Identify which cell holds the provided text, then report its (x, y) central coordinate. 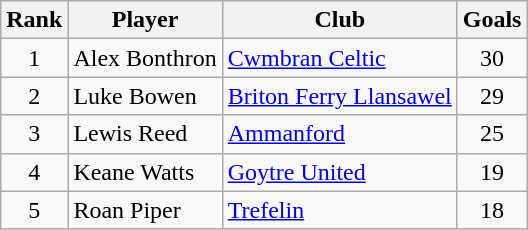
1 (34, 58)
Keane Watts (145, 172)
Goytre United (340, 172)
Club (340, 20)
19 (492, 172)
Rank (34, 20)
Alex Bonthron (145, 58)
29 (492, 96)
Briton Ferry Llansawel (340, 96)
5 (34, 210)
Trefelin (340, 210)
Ammanford (340, 134)
3 (34, 134)
30 (492, 58)
Luke Bowen (145, 96)
2 (34, 96)
Goals (492, 20)
4 (34, 172)
Player (145, 20)
Cwmbran Celtic (340, 58)
Lewis Reed (145, 134)
Roan Piper (145, 210)
25 (492, 134)
18 (492, 210)
